Return the [x, y] coordinate for the center point of the cell that contains the specified text.  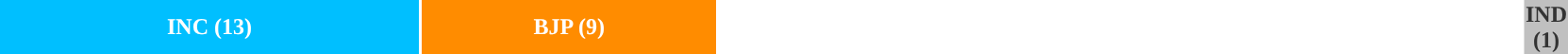
IND (1) [1545, 27]
INC (13) [209, 27]
SHS (7) [1284, 27]
SHS-UBT (9) [848, 27]
BJP (9) [569, 27]
NCP (1) [1442, 27]
NCP-SP (8) [1093, 27]
